Detect which cell encompasses the target text, then output its (x, y) center coordinate. 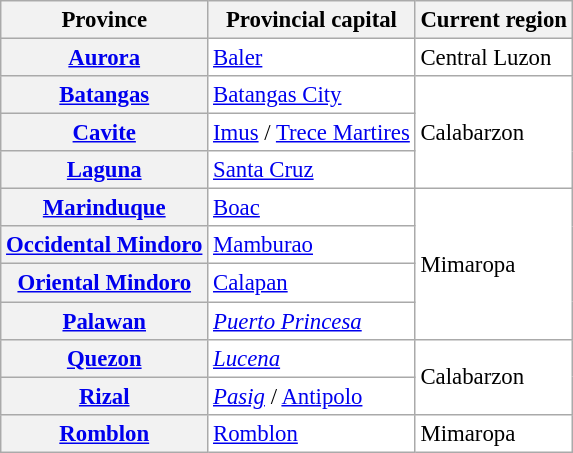
Palawan (104, 321)
Boac (312, 208)
Pasig / Antipolo (312, 396)
Calapan (312, 283)
Central Luzon (494, 58)
Batangas (104, 95)
Quezon (104, 358)
Rizal (104, 396)
Current region (494, 20)
Baler (312, 58)
Province (104, 20)
Marinduque (104, 208)
Cavite (104, 133)
Oriental Mindoro (104, 283)
Santa Cruz (312, 170)
Aurora (104, 58)
Batangas City (312, 95)
Imus / Trece Martires (312, 133)
Occidental Mindoro (104, 245)
Puerto Princesa (312, 321)
Provincial capital (312, 20)
Laguna (104, 170)
Lucena (312, 358)
Mamburao (312, 245)
